Output the (x, y) coordinate of the center of the cell containing the given text.  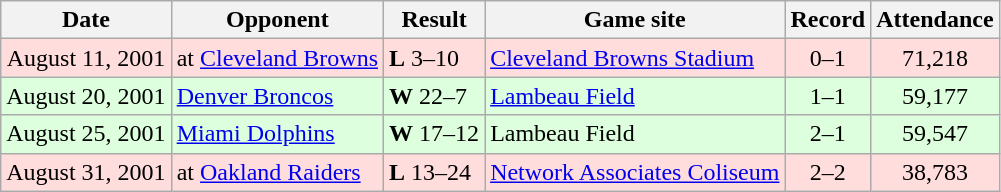
59,177 (935, 96)
Date (86, 20)
August 20, 2001 (86, 96)
L 13–24 (434, 172)
Denver Broncos (277, 96)
2–1 (828, 134)
Result (434, 20)
Game site (635, 20)
L 3–10 (434, 58)
1–1 (828, 96)
59,547 (935, 134)
Miami Dolphins (277, 134)
August 31, 2001 (86, 172)
at Oakland Raiders (277, 172)
W 22–7 (434, 96)
August 11, 2001 (86, 58)
Attendance (935, 20)
Opponent (277, 20)
Record (828, 20)
2–2 (828, 172)
0–1 (828, 58)
71,218 (935, 58)
at Cleveland Browns (277, 58)
W 17–12 (434, 134)
Network Associates Coliseum (635, 172)
Cleveland Browns Stadium (635, 58)
August 25, 2001 (86, 134)
38,783 (935, 172)
